Locate the cell with the specified text and output its (X, Y) center coordinate. 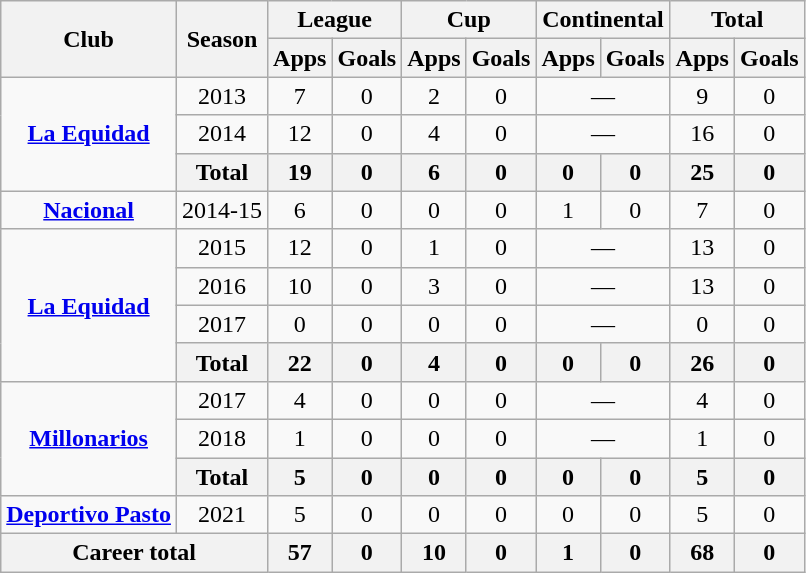
League (335, 20)
2013 (222, 96)
25 (702, 172)
2014-15 (222, 210)
2018 (222, 438)
19 (300, 172)
2021 (222, 515)
9 (702, 96)
Millonarios (89, 438)
Club (89, 39)
Nacional (89, 210)
2016 (222, 286)
Season (222, 39)
2015 (222, 248)
2014 (222, 134)
Career total (134, 553)
16 (702, 134)
22 (300, 362)
26 (702, 362)
68 (702, 553)
Continental (603, 20)
Deportivo Pasto (89, 515)
Cup (469, 20)
3 (434, 286)
57 (300, 553)
2 (434, 96)
